Search for the cell housing the specified text and yield its (X, Y) center coordinate. 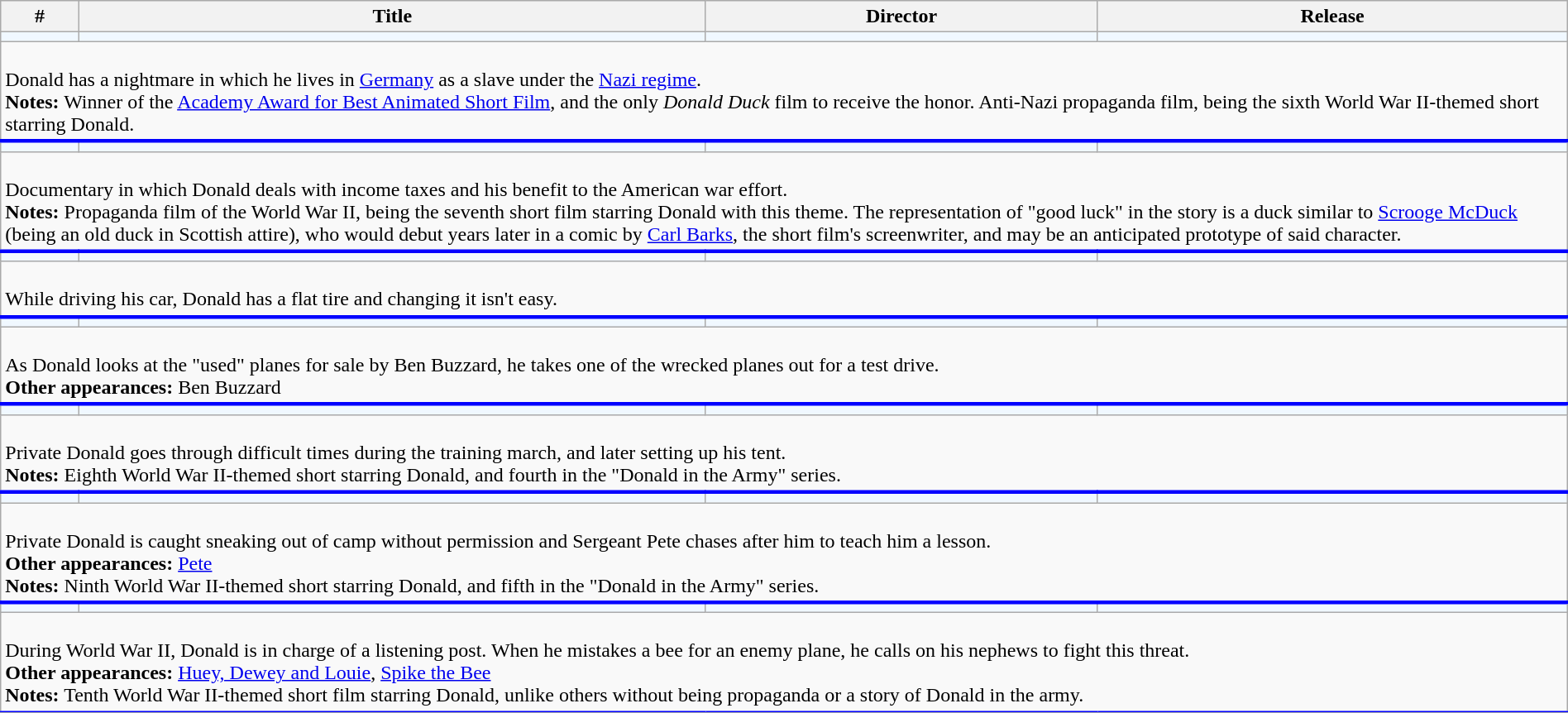
# (40, 17)
Release (1332, 17)
Director (901, 17)
Title (392, 17)
As Donald looks at the "used" planes for sale by Ben Buzzard, he takes one of the wrecked planes out for a test drive.Other appearances: Ben Buzzard (784, 366)
While driving his car, Donald has a flat tire and changing it isn't easy. (784, 290)
